Output the (x, y) coordinate of the center of the cell containing the given text.  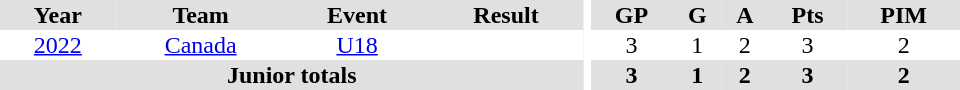
Pts (808, 15)
Team (201, 15)
Event (358, 15)
PIM (904, 15)
U18 (358, 45)
2022 (58, 45)
Year (58, 15)
Junior totals (292, 75)
Canada (201, 45)
G (698, 15)
GP (631, 15)
Result (506, 15)
A (745, 15)
